Search for the cell housing the specified text and yield its [X, Y] center coordinate. 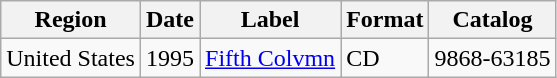
Region [71, 20]
Label [270, 20]
1995 [170, 58]
Date [170, 20]
United States [71, 58]
Catalog [492, 20]
CD [385, 58]
Fifth Colvmn [270, 58]
9868-63185 [492, 58]
Format [385, 20]
